For the text-containing cell, return its midpoint in [X, Y] coordinate format. 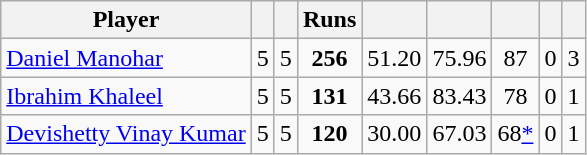
3 [574, 58]
30.00 [394, 134]
78 [516, 96]
87 [516, 58]
83.43 [460, 96]
Player [126, 20]
Runs [329, 20]
131 [329, 96]
120 [329, 134]
43.66 [394, 96]
Ibrahim Khaleel [126, 96]
68* [516, 134]
Devishetty Vinay Kumar [126, 134]
256 [329, 58]
51.20 [394, 58]
Daniel Manohar [126, 58]
67.03 [460, 134]
75.96 [460, 58]
